From the cell containing the given text, extract its center point as (x, y) coordinate. 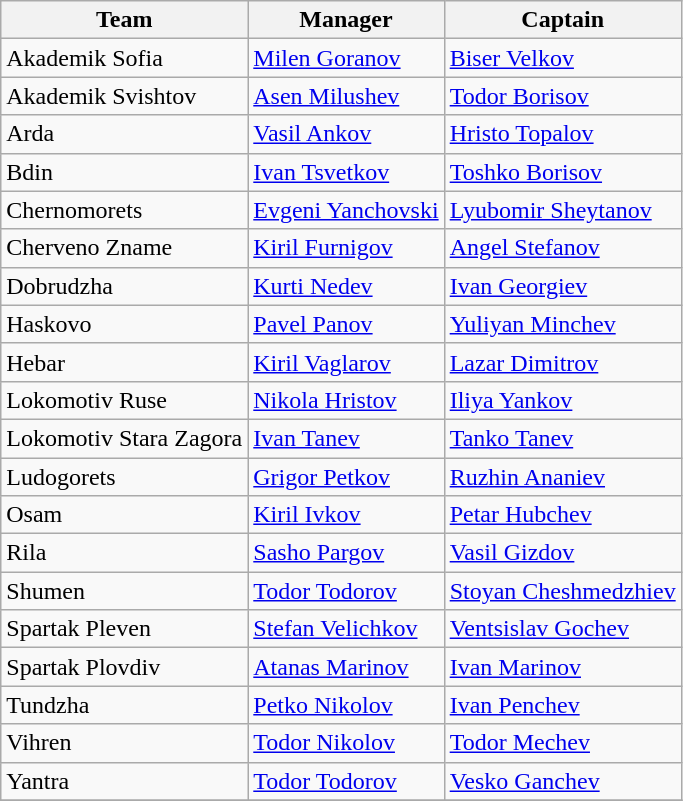
Manager (346, 20)
Ivan Tsvetkov (346, 172)
Stefan Velichkov (346, 629)
Ivan Marinov (562, 667)
Evgeni Yanchovski (346, 210)
Iliya Yankov (562, 400)
Arda (124, 134)
Yuliyan Minchev (562, 324)
Ventsislav Gochev (562, 629)
Vasil Ankov (346, 134)
Asen Milushev (346, 96)
Spartak Pleven (124, 629)
Petar Hubchev (562, 515)
Spartak Plovdiv (124, 667)
Osam (124, 515)
Lazar Dimitrov (562, 362)
Ivan Penchev (562, 705)
Yantra (124, 781)
Stoyan Cheshmedzhiev (562, 591)
Todor Mechev (562, 743)
Lokomotiv Ruse (124, 400)
Team (124, 20)
Grigor Petkov (346, 477)
Vesko Ganchev (562, 781)
Pavel Panov (346, 324)
Akademik Svishtov (124, 96)
Kiril Vaglarov (346, 362)
Atanas Marinov (346, 667)
Ivan Georgiev (562, 286)
Shumen (124, 591)
Lyubomir Sheytanov (562, 210)
Ivan Tanev (346, 438)
Todor Borisov (562, 96)
Sasho Pargov (346, 553)
Kiril Furnigov (346, 248)
Bdin (124, 172)
Captain (562, 20)
Nikola Hristov (346, 400)
Angel Stefanov (562, 248)
Hristo Topalov (562, 134)
Biser Velkov (562, 58)
Haskovo (124, 324)
Akademik Sofia (124, 58)
Dobrudzha (124, 286)
Kiril Ivkov (346, 515)
Lokomotiv Stara Zagora (124, 438)
Ruzhin Ananiev (562, 477)
Vasil Gizdov (562, 553)
Tundzha (124, 705)
Chernomorets (124, 210)
Tanko Tanev (562, 438)
Rila (124, 553)
Ludogorets (124, 477)
Milen Goranov (346, 58)
Hebar (124, 362)
Todor Nikolov (346, 743)
Vihren (124, 743)
Kurti Nedev (346, 286)
Toshko Borisov (562, 172)
Cherveno Zname (124, 248)
Petko Nikolov (346, 705)
